For the text-containing cell, return its midpoint in [x, y] coordinate format. 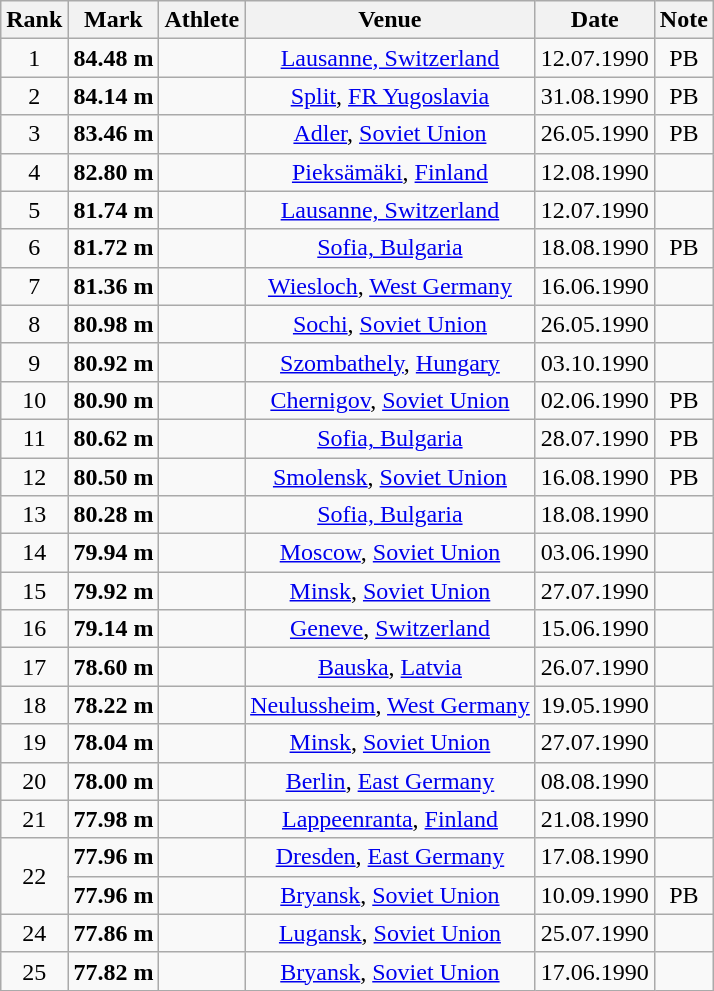
2 [34, 96]
Dresden, East Germany [390, 857]
17 [34, 667]
21.08.1990 [594, 819]
16.08.1990 [594, 477]
8 [34, 324]
Athlete [202, 20]
1 [34, 58]
Split, FR Yugoslavia [390, 96]
78.22 m [114, 705]
80.28 m [114, 515]
03.06.1990 [594, 553]
26.07.1990 [594, 667]
3 [34, 134]
19.05.1990 [594, 705]
14 [34, 553]
Moscow, Soviet Union [390, 553]
Date [594, 20]
Pieksämäki, Finland [390, 172]
79.92 m [114, 591]
80.62 m [114, 438]
Smolensk, Soviet Union [390, 477]
25 [34, 971]
78.04 m [114, 743]
Lappeenranta, Finland [390, 819]
4 [34, 172]
21 [34, 819]
84.48 m [114, 58]
6 [34, 248]
Adler, Soviet Union [390, 134]
Mark [114, 20]
13 [34, 515]
12.08.1990 [594, 172]
25.07.1990 [594, 933]
78.60 m [114, 667]
15 [34, 591]
19 [34, 743]
Sochi, Soviet Union [390, 324]
5 [34, 210]
16.06.1990 [594, 286]
Neulussheim, West Germany [390, 705]
79.14 m [114, 629]
24 [34, 933]
08.08.1990 [594, 781]
81.36 m [114, 286]
84.14 m [114, 96]
83.46 m [114, 134]
11 [34, 438]
80.50 m [114, 477]
79.94 m [114, 553]
Chernigov, Soviet Union [390, 400]
9 [34, 362]
31.08.1990 [594, 96]
Wiesloch, West Germany [390, 286]
Note [684, 20]
7 [34, 286]
10.09.1990 [594, 895]
82.80 m [114, 172]
Rank [34, 20]
12 [34, 477]
80.90 m [114, 400]
28.07.1990 [594, 438]
15.06.1990 [594, 629]
20 [34, 781]
Geneve, Switzerland [390, 629]
17.06.1990 [594, 971]
77.98 m [114, 819]
22 [34, 876]
10 [34, 400]
02.06.1990 [594, 400]
18 [34, 705]
77.82 m [114, 971]
81.72 m [114, 248]
Venue [390, 20]
77.86 m [114, 933]
Berlin, East Germany [390, 781]
80.92 m [114, 362]
80.98 m [114, 324]
03.10.1990 [594, 362]
Bauska, Latvia [390, 667]
Lugansk, Soviet Union [390, 933]
17.08.1990 [594, 857]
78.00 m [114, 781]
Szombathely, Hungary [390, 362]
16 [34, 629]
81.74 m [114, 210]
